Capture the cell that displays the provided text and extract its [x, y] central coordinate. 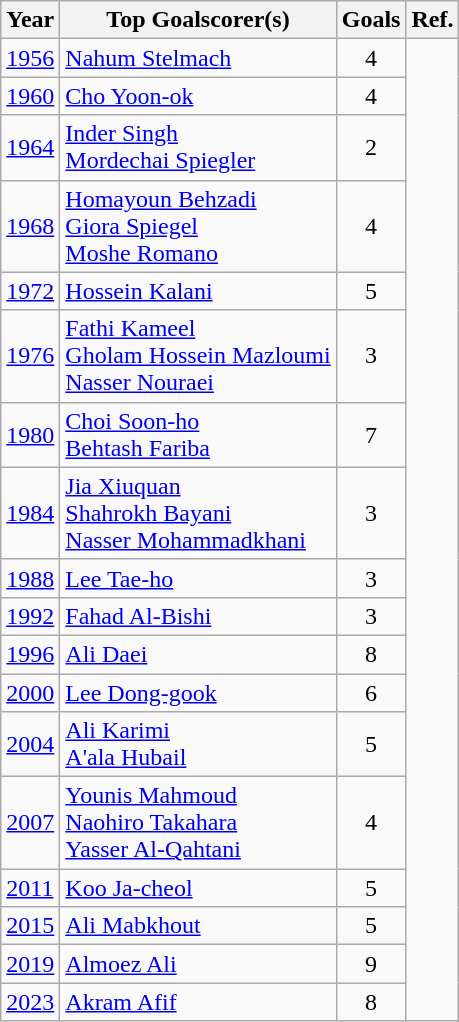
Top Goalscorer(s) [198, 20]
1972 [30, 291]
1968 [30, 226]
Choi Soon-ho Behtash Fariba [198, 434]
Lee Tae-ho [198, 578]
Goals [371, 20]
2019 [30, 964]
Ref. [432, 20]
1960 [30, 96]
Koo Ja-cheol [198, 888]
2007 [30, 823]
2023 [30, 1002]
Lee Dong-gook [198, 693]
2 [371, 148]
Cho Yoon-ok [198, 96]
1984 [30, 513]
Ali Karimi A'ala Hubail [198, 744]
6 [371, 693]
Younis Mahmoud Naohiro Takahara Yasser Al-Qahtani [198, 823]
Ali Mabkhout [198, 926]
2015 [30, 926]
1976 [30, 356]
Fathi Kameel Gholam Hossein Mazloumi Nasser Nouraei [198, 356]
Ali Daei [198, 654]
Almoez Ali [198, 964]
1996 [30, 654]
9 [371, 964]
2000 [30, 693]
1980 [30, 434]
Jia Xiuquan Shahrokh Bayani Nasser Mohammadkhani [198, 513]
Fahad Al-Bishi [198, 616]
Hossein Kalani [198, 291]
7 [371, 434]
2004 [30, 744]
Homayoun Behzadi Giora Spiegel Moshe Romano [198, 226]
Inder Singh Mordechai Spiegler [198, 148]
Year [30, 20]
1992 [30, 616]
2011 [30, 888]
Akram Afif [198, 1002]
1988 [30, 578]
1964 [30, 148]
Nahum Stelmach [198, 58]
1956 [30, 58]
